Provide the (X, Y) coordinate of the cell's center where the given text is located.  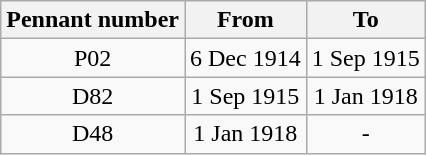
6 Dec 1914 (245, 58)
D48 (93, 134)
From (245, 20)
P02 (93, 58)
D82 (93, 96)
To (366, 20)
Pennant number (93, 20)
- (366, 134)
